Pinpoint the cell where the given text exists, returning its (X, Y) midpoint coordinate. 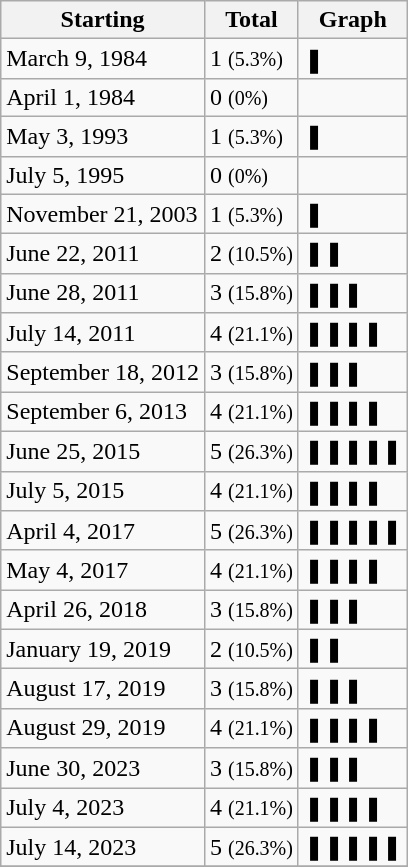
March 9, 1984 (103, 59)
July 14, 2011 (103, 333)
June 28, 2011 (103, 293)
January 19, 2019 (103, 649)
July 4, 2023 (103, 808)
June 22, 2011 (103, 254)
July 5, 1995 (103, 175)
July 5, 2015 (103, 491)
April 4, 2017 (103, 531)
June 25, 2015 (103, 451)
September 6, 2013 (103, 412)
August 17, 2019 (103, 689)
September 18, 2012 (103, 372)
May 3, 1993 (103, 136)
April 1, 1984 (103, 97)
May 4, 2017 (103, 570)
November 21, 2003 (103, 214)
Graph (352, 20)
Total (251, 20)
Starting (103, 20)
June 30, 2023 (103, 768)
April 26, 2018 (103, 610)
August 29, 2019 (103, 728)
July 14, 2023 (103, 847)
